Detect which cell encompasses the target text, then output its (x, y) center coordinate. 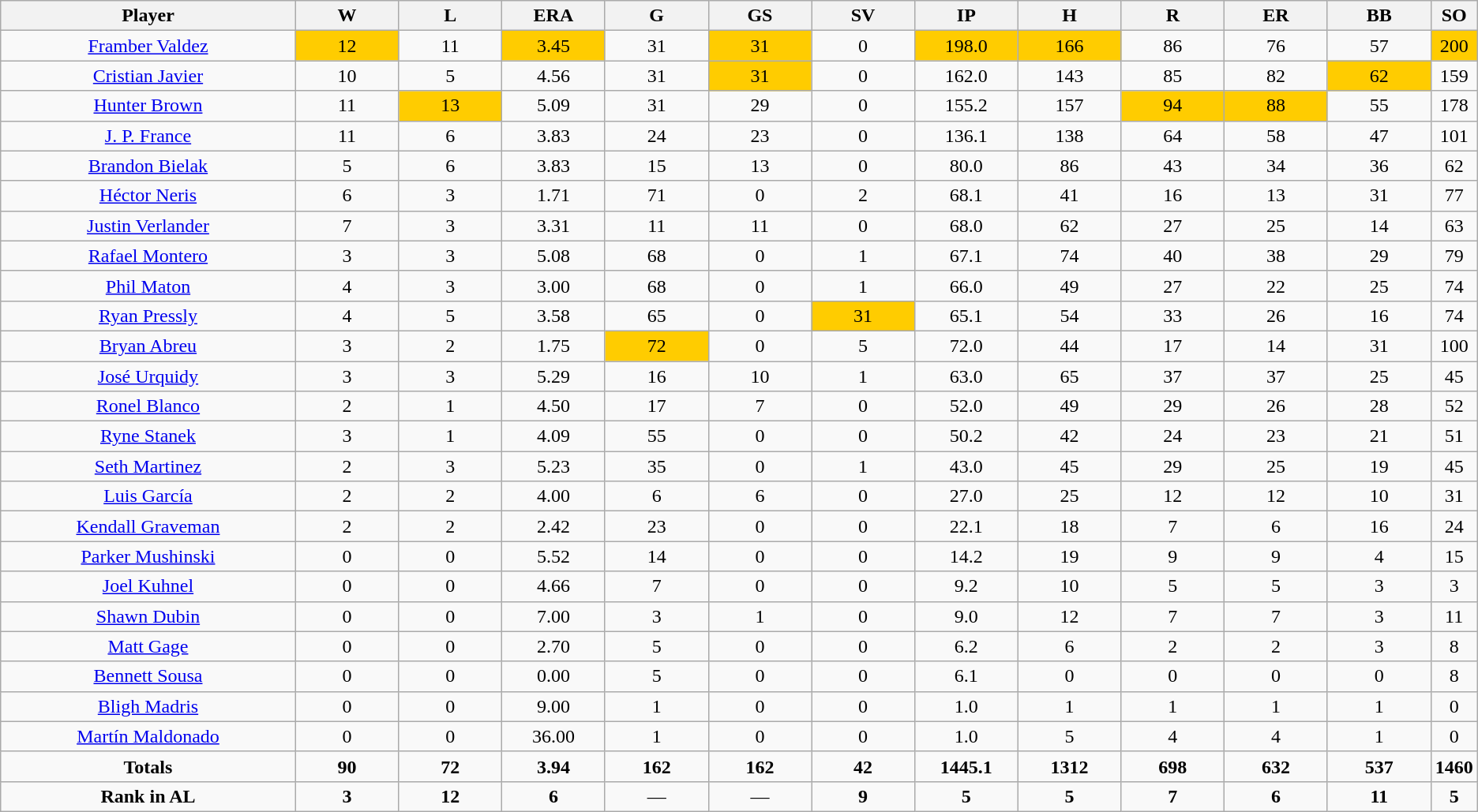
162.0 (966, 76)
3.00 (554, 286)
33 (1173, 316)
G (657, 16)
65.1 (966, 316)
Martín Maldonado (148, 736)
43 (1173, 166)
Hunter Brown (148, 106)
3.45 (554, 46)
157 (1069, 106)
79 (1454, 256)
7.00 (554, 616)
63 (1454, 226)
Ryne Stanek (148, 436)
90 (347, 766)
36.00 (554, 736)
IP (966, 16)
22 (1276, 286)
27.0 (966, 496)
José Urquidy (148, 376)
Héctor Neris (148, 196)
28 (1379, 406)
W (347, 16)
1312 (1069, 766)
200 (1454, 46)
Seth Martinez (148, 466)
85 (1173, 76)
4.00 (554, 496)
GS (760, 16)
14.2 (966, 556)
54 (1069, 316)
72.0 (966, 346)
Cristian Javier (148, 76)
6.1 (966, 676)
SV (864, 16)
3.58 (554, 316)
Matt Gage (148, 646)
100 (1454, 346)
143 (1069, 76)
4.09 (554, 436)
76 (1276, 46)
Kendall Graveman (148, 526)
Parker Mushinski (148, 556)
SO (1454, 16)
4.56 (554, 76)
1445.1 (966, 766)
35 (657, 466)
5.29 (554, 376)
ER (1276, 16)
H (1069, 16)
36 (1379, 166)
21 (1379, 436)
0.00 (554, 676)
63.0 (966, 376)
68.0 (966, 226)
Rank in AL (148, 796)
64 (1173, 136)
198.0 (966, 46)
Ronel Blanco (148, 406)
101 (1454, 136)
4.66 (554, 586)
Player (148, 16)
Totals (148, 766)
68.1 (966, 196)
94 (1173, 106)
Joel Kuhnel (148, 586)
537 (1379, 766)
9.2 (966, 586)
1460 (1454, 766)
47 (1379, 136)
5.09 (554, 106)
159 (1454, 76)
2.42 (554, 526)
9.0 (966, 616)
34 (1276, 166)
58 (1276, 136)
52 (1454, 406)
166 (1069, 46)
44 (1069, 346)
Luis García (148, 496)
L (450, 16)
67.1 (966, 256)
698 (1173, 766)
Brandon Bielak (148, 166)
Bryan Abreu (148, 346)
40 (1173, 256)
Bennett Sousa (148, 676)
66.0 (966, 286)
50.2 (966, 436)
77 (1454, 196)
BB (1379, 16)
1.75 (554, 346)
57 (1379, 46)
2.70 (554, 646)
1.71 (554, 196)
6.2 (966, 646)
138 (1069, 136)
88 (1276, 106)
38 (1276, 256)
Rafael Montero (148, 256)
178 (1454, 106)
4.50 (554, 406)
155.2 (966, 106)
Shawn Dubin (148, 616)
136.1 (966, 136)
5.08 (554, 256)
5.52 (554, 556)
51 (1454, 436)
Framber Valdez (148, 46)
3.94 (554, 766)
5.23 (554, 466)
52.0 (966, 406)
22.1 (966, 526)
3.31 (554, 226)
R (1173, 16)
Ryan Pressly (148, 316)
80.0 (966, 166)
9.00 (554, 706)
18 (1069, 526)
ERA (554, 16)
632 (1276, 766)
41 (1069, 196)
Phil Maton (148, 286)
Justin Verlander (148, 226)
43.0 (966, 466)
71 (657, 196)
J. P. France (148, 136)
Bligh Madris (148, 706)
82 (1276, 76)
